Output the (X, Y) coordinate of the center of the cell containing the given text.  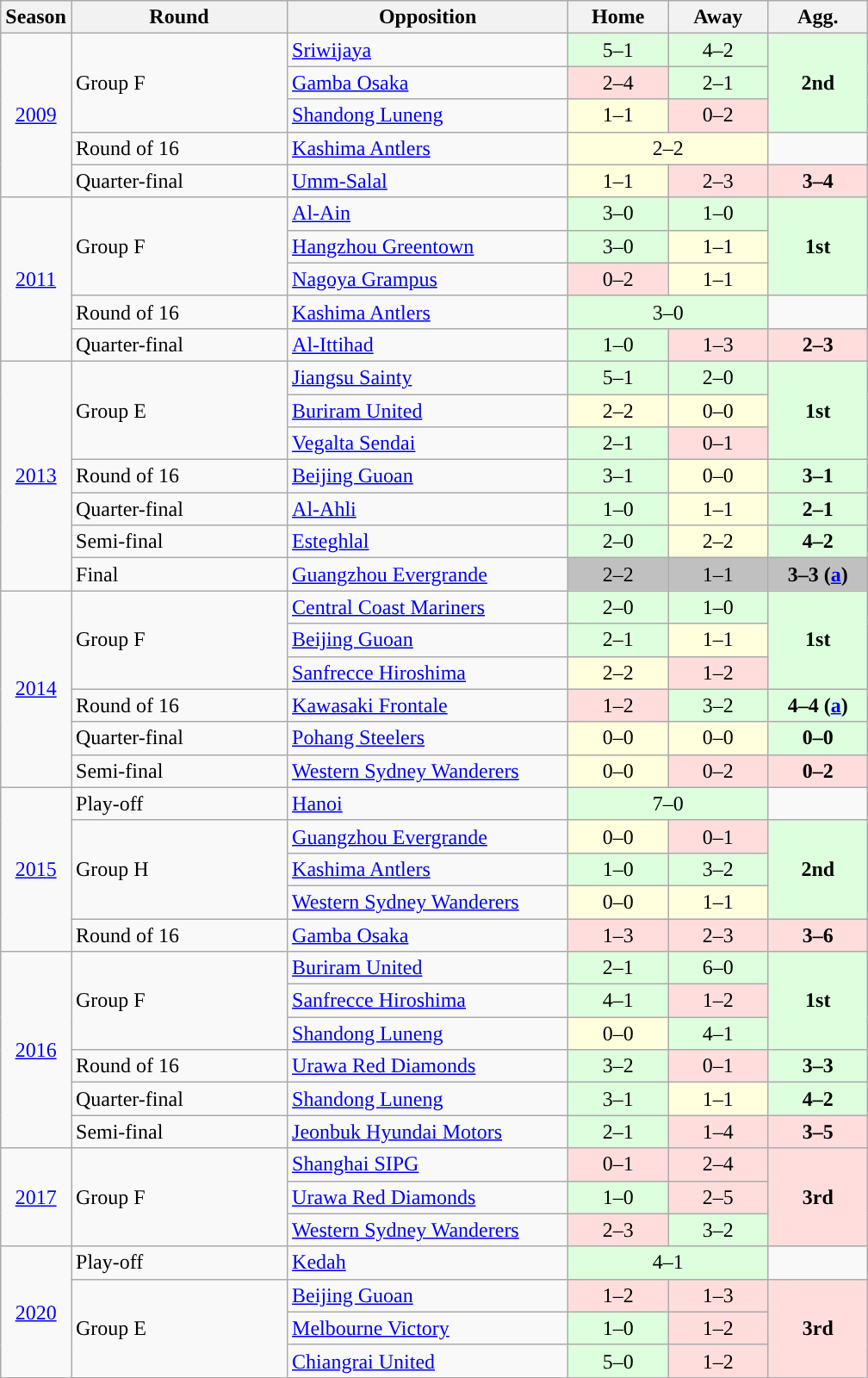
2013 (36, 475)
Al-Ittihad (428, 344)
Al-Ain (428, 214)
Pohang Steelers (428, 738)
Season (36, 17)
Nagoya Grampus (428, 279)
Al-Ahli (428, 509)
Kedah (428, 1263)
3–6 (818, 934)
4–4 (a) (818, 705)
2016 (36, 1050)
2–5 (718, 1197)
Home (618, 17)
7–0 (668, 804)
Sriwijaya (428, 50)
Hanoi (428, 804)
Chiangrai United (428, 1361)
Group H (179, 869)
Melbourne Victory (428, 1328)
5–0 (618, 1361)
3–5 (818, 1132)
3–3 (a) (818, 574)
Agg. (818, 17)
2009 (36, 115)
Shanghai SIPG (428, 1164)
Hangzhou Greentown (428, 246)
Central Coast Mariners (428, 607)
Round (179, 17)
2017 (36, 1197)
Away (718, 17)
3–3 (818, 1066)
Vegalta Sendai (428, 444)
Jiangsu Sainty (428, 377)
Umm-Salal (428, 181)
2014 (36, 689)
Kawasaki Frontale (428, 705)
Jeonbuk Hyundai Motors (428, 1132)
Final (179, 574)
2011 (36, 279)
Opposition (428, 17)
2015 (36, 869)
3–4 (818, 181)
6–0 (718, 968)
1–4 (718, 1132)
Esteghlal (428, 542)
2020 (36, 1312)
